Identify which cell holds the provided text, then report its (X, Y) central coordinate. 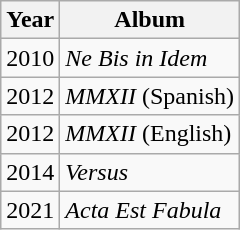
Versus (150, 172)
Acta Est Fabula (150, 210)
Year (30, 20)
MMXII (Spanish) (150, 96)
2014 (30, 172)
Ne Bis in Idem (150, 58)
2021 (30, 210)
Album (150, 20)
2010 (30, 58)
MMXII (English) (150, 134)
